Extract the (x, y) coordinate from the center of the cell holding the provided text.  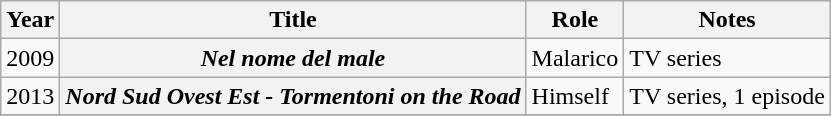
2013 (30, 96)
Role (575, 20)
Year (30, 20)
TV series, 1 episode (728, 96)
2009 (30, 58)
Title (293, 20)
Nel nome del male (293, 58)
Nord Sud Ovest Est - Tormentoni on the Road (293, 96)
Notes (728, 20)
Malarico (575, 58)
Himself (575, 96)
TV series (728, 58)
